From the cell containing the given text, extract its center point as (x, y) coordinate. 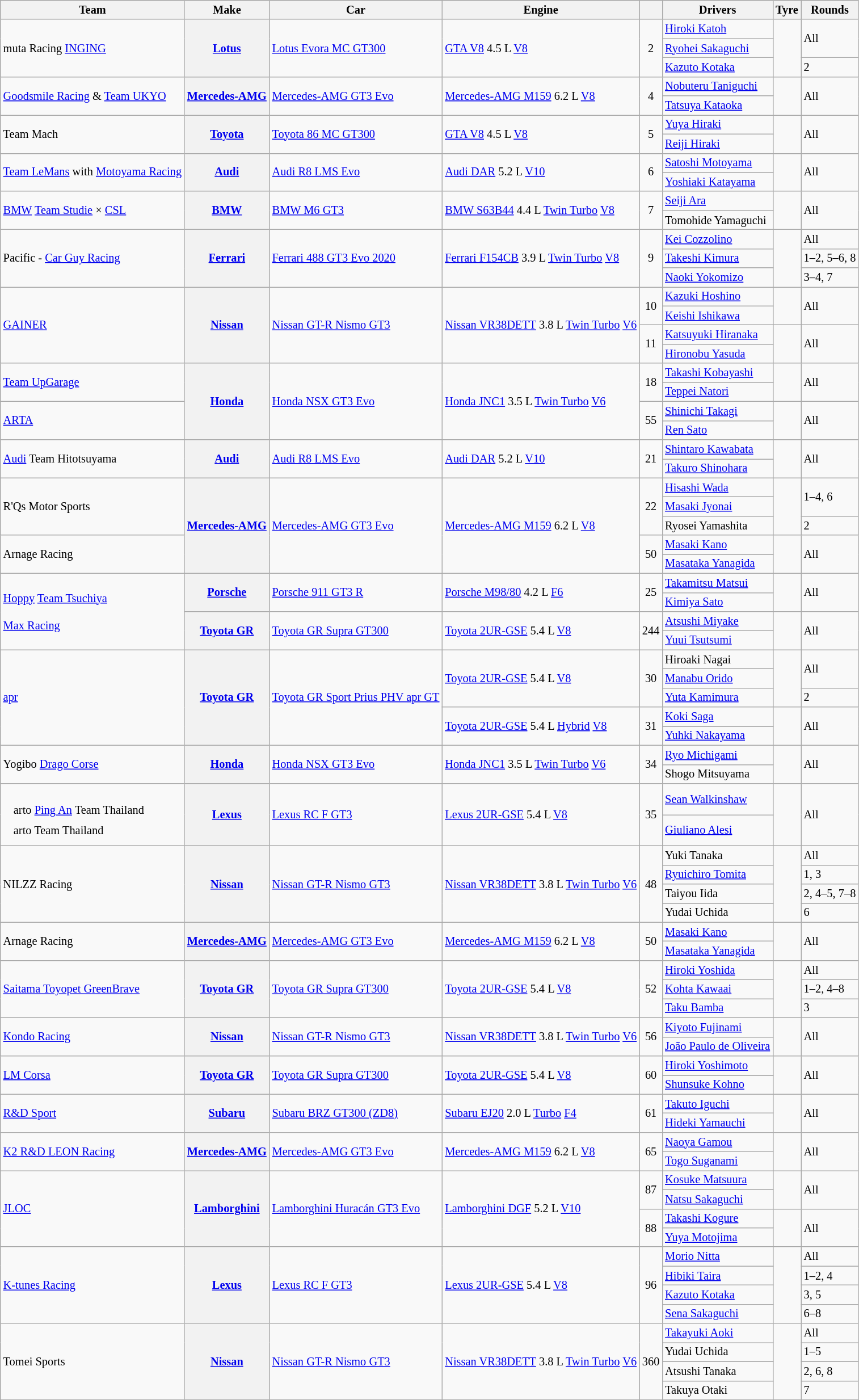
Make (227, 10)
Ryosei Yamashita (717, 525)
BMW (227, 210)
5 (651, 134)
2, 4–5, 7–8 (829, 894)
Tomohide Yamaguchi (717, 220)
4 (651, 95)
Kosuke Matsuura (717, 1180)
BMW S63B44 4.4 L Twin Turbo V8 (541, 210)
Toyota (227, 134)
apr (92, 697)
Yuya Hiraki (717, 124)
Koki Saga (717, 717)
Morio Nitta (717, 1256)
Hironobu Yasuda (717, 354)
55 (651, 420)
10 (651, 305)
1–2, 4 (829, 1276)
Subaru EJ20 2.0 L Turbo F4 (541, 1113)
Drivers (717, 10)
Atsushi Tanaka (717, 1371)
Hideki Yamauchi (717, 1122)
25 (651, 592)
87 (651, 1189)
3–4, 7 (829, 278)
Takuto Iguchi (717, 1104)
Tomei Sports (92, 1362)
Nobuteru Taniguchi (717, 86)
Shintaro Kawabata (717, 449)
Ferrari 488 GT3 Evo 2020 (356, 258)
NILZZ Racing (92, 884)
6–8 (829, 1314)
Satoshi Motoyama (717, 163)
BMW M6 GT3 (356, 210)
Porsche (227, 592)
1–5 (829, 1352)
Porsche M98/80 4.2 L F6 (541, 592)
João Paulo de Oliveira (717, 1046)
Pacific - Car Guy Racing (92, 258)
Kiyoto Fujinami (717, 1027)
18 (651, 382)
Shinichi Takagi (717, 411)
48 (651, 884)
Keishi Ishikawa (717, 316)
Ryo Michigami (717, 755)
Togo Suganami (717, 1161)
Lotus Evora MC GT300 (356, 48)
Naoki Yokomizo (717, 278)
Sean Walkinshaw (717, 799)
Lamborghini DGF 5.2 L V10 (541, 1209)
Takashi Kobayashi (717, 373)
Tyre (787, 10)
Kohta Kawaai (717, 989)
Hiroki Yoshimoto (717, 1065)
2, 6, 8 (829, 1371)
30 (651, 679)
Takamitsu Matsui (717, 583)
Takayuki Aoki (717, 1333)
Lamborghini Huracán GT3 Evo (356, 1209)
BMW Team Studie × CSL (92, 210)
GAINER (92, 325)
Team (92, 10)
Kazuki Hoshino (717, 296)
muta Racing INGING (92, 48)
Car (356, 10)
Kei Cozzolino (717, 239)
1–4, 6 (829, 497)
Seiji Ara (717, 201)
LM Corsa (92, 1075)
Hiroki Yoshida (717, 970)
Teppei Natori (717, 392)
3 (829, 1008)
Sena Sakaguchi (717, 1314)
3, 5 (829, 1294)
Katsuyuki Hiranaka (717, 334)
Toyota 2UR-GSE 5.4 L Hybrid V8 (541, 726)
11 (651, 344)
Naoya Gamou (717, 1142)
65 (651, 1151)
Porsche 911 GT3 R (356, 592)
Engine (541, 10)
Subaru (227, 1113)
Reiji Hiraki (717, 144)
Hiroki Katoh (717, 29)
Lotus (227, 48)
Kimiya Sato (717, 602)
Toyota 86 MC GT300 (356, 134)
21 (651, 459)
Takashi Kogure (717, 1218)
88 (651, 1228)
1–2, 4–8 (829, 989)
61 (651, 1113)
Ryuichiro Tomita (717, 875)
96 (651, 1285)
Yogibo Drago Corse (92, 764)
Team LeMans with Motoyama Racing (92, 173)
Team Mach (92, 134)
Yuhki Nakayama (717, 735)
Manabu Orido (717, 678)
Yuta Kamimura (717, 697)
Ren Sato (717, 430)
arto Ping An Team Thailand (79, 810)
Yuui Tsutsumi (717, 640)
K-tunes Racing (92, 1285)
R'Qs Motor Sports (92, 506)
K2 R&D LEON Racing (92, 1151)
Toyota GR Sport Prius PHV apr GT (356, 697)
Kondo Racing (92, 1036)
ARTA (92, 420)
Yuki Tanaka (717, 855)
Hibiki Taira (717, 1276)
JLOC (92, 1209)
35 (651, 814)
Masaki Jyonai (717, 506)
Shogo Mitsuyama (717, 774)
Taiyou Iida (717, 894)
Natsu Sakaguchi (717, 1199)
Hoppy Team Tsuchiya Max Racing (92, 612)
Subaru BRZ GT300 (ZD8) (356, 1113)
Takuro Shinohara (717, 468)
Lamborghini (227, 1209)
56 (651, 1036)
Hisashi Wada (717, 487)
1–2, 5–6, 8 (829, 258)
Taku Bamba (717, 1008)
Hiroaki Nagai (717, 659)
Giuliano Alesi (717, 830)
Yuya Motojima (717, 1237)
Ferrari F154CB 3.9 L Twin Turbo V8 (541, 258)
360 (651, 1362)
1, 3 (829, 875)
22 (651, 506)
Team UpGarage (92, 382)
Tatsuya Kataoka (717, 106)
Ryohei Sakaguchi (717, 48)
Ferrari (227, 258)
244 (651, 630)
9 (651, 258)
52 (651, 989)
R&D Sport (92, 1113)
Yoshiaki Katayama (717, 182)
Takeshi Kimura (717, 258)
Takuya Otaki (717, 1390)
31 (651, 726)
34 (651, 764)
Audi Team Hitotsuyama (92, 459)
Shunsuke Kohno (717, 1084)
arto Ping An Team Thailand arto Team Thailand (92, 814)
Rounds (829, 10)
arto Team Thailand (79, 830)
60 (651, 1075)
Atsushi Miyake (717, 621)
Saitama Toyopet GreenBrave (92, 989)
Goodsmile Racing & Team UKYO (92, 95)
